Identify which cell holds the provided text, then report its (x, y) central coordinate. 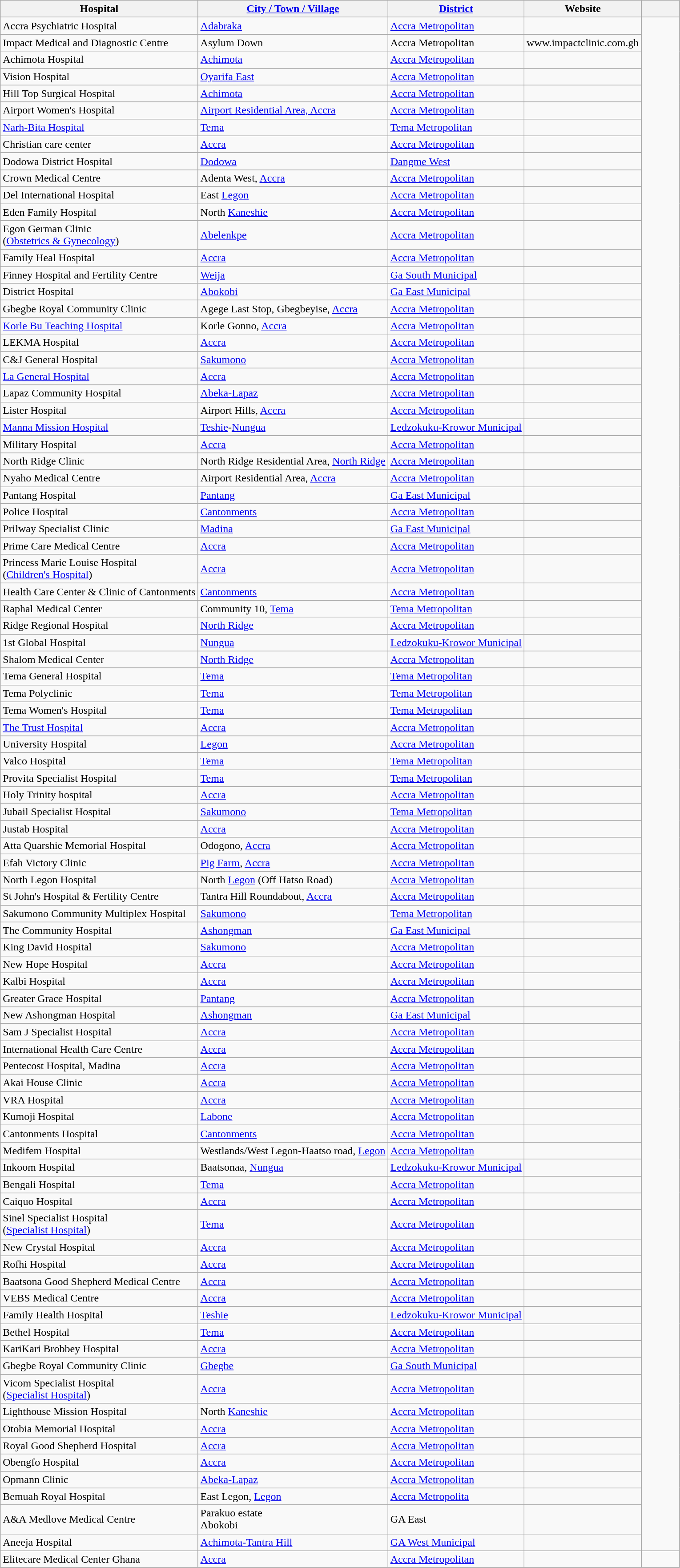
New Hope Hospital (99, 964)
Inkoom Hospital (99, 1168)
Crown Medical Centre (99, 178)
Bethel Hospital (99, 1332)
District Hospital (99, 292)
East Legon (293, 195)
Military Hospital (99, 444)
Pantang Hospital (99, 495)
Dodowa (293, 161)
Opmann Clinic (99, 1479)
Aneeja Hospital (99, 1542)
Achimota Hospital (99, 60)
St John's Hospital & Fertility Centre (99, 897)
www.impactclinic.com.gh (583, 43)
Lapaz Community Hospital (99, 393)
Community 10, Tema (293, 609)
C&J General Hospital (99, 360)
Korle Gonno, Accra (293, 326)
Efah Victory Clinic (99, 863)
Justab Hospital (99, 829)
The Trust Hospital (99, 727)
Sam J Specialist Hospital (99, 1032)
Nungua (293, 643)
Airport Hills, Accra (293, 410)
Jubail Specialist Hospital (99, 812)
Medifem Hospital (99, 1151)
Asylum Down (293, 43)
Tema Women's Hospital (99, 710)
Tantra Hill Roundabout, Accra (293, 897)
Abelenkpe (293, 235)
City / Town / Village (293, 9)
Greater Grace Hospital (99, 998)
Bemuah Royal Hospital (99, 1496)
Korle Bu Teaching Hospital (99, 326)
KariKari Brobbey Hospital (99, 1349)
Bengali Hospital (99, 1184)
Kalbi Hospital (99, 981)
LEKMA Hospital (99, 343)
Westlands/West Legon-Haatso road, Legon (293, 1151)
Hill Top Surgical Hospital (99, 93)
Cantonments Hospital (99, 1134)
Vicom Specialist Hospital (Specialist Hospital) (99, 1389)
Odogono, Accra (293, 846)
Police Hospital (99, 512)
Pig Farm, Accra (293, 863)
Holy Trinity hospital (99, 795)
King David Hospital (99, 947)
Narh-Bita Hospital (99, 127)
Princess Marie Louise Hospital(Children's Hospital) (99, 569)
Finney Hospital and Fertility Centre (99, 275)
Website (583, 9)
University Hospital (99, 744)
VRA Hospital (99, 1100)
Kumoji Hospital (99, 1117)
Labone (293, 1117)
Tema Polyclinic (99, 693)
Family Heal Hospital (99, 258)
Oyarifa East (293, 77)
La General Hospital (99, 376)
Accra Metropolita (456, 1496)
Lighthouse Mission Hospital (99, 1412)
Legon (293, 744)
GA West Municipal (456, 1542)
East Legon, Legon (293, 1496)
International Health Care Centre (99, 1049)
Royal Good Shepherd Hospital (99, 1446)
A&A Medlove Medical Centre (99, 1519)
New Crystal Hospital (99, 1247)
Airport Women's Hospital (99, 110)
Eden Family Hospital (99, 212)
Abokobi (293, 292)
Prime Care Medical Centre (99, 546)
Elitecare Medical Center Ghana (99, 1559)
Accra Psychiatric Hospital (99, 26)
District (456, 9)
Baatsonaa, Nungua (293, 1168)
Akai House Clinic (99, 1083)
Ridge Regional Hospital (99, 626)
Provita Specialist Hospital (99, 778)
Egon German Clinic(Obstetrics & Gynecology) (99, 235)
Achimota-Tantra Hill (293, 1542)
GA East (456, 1519)
Obengfo Hospital (99, 1463)
North Legon (Off Hatso Road) (293, 880)
The Community Hospital (99, 930)
Tema General Hospital (99, 676)
Hospital (99, 9)
Atta Quarshie Memorial Hospital (99, 846)
1st Global Hospital (99, 643)
Valco Hospital (99, 761)
Weija (293, 275)
Del International Hospital (99, 195)
Manna Mission Hospital (99, 427)
Sinel Specialist Hospital(Specialist Hospital) (99, 1224)
Shalom Medical Center (99, 659)
Otobia Memorial Hospital (99, 1429)
Health Care Center & Clinic of Cantonments (99, 592)
Baatsona Good Shepherd Medical Centre (99, 1281)
Raphal Medical Center (99, 609)
Teshie-Nungua (293, 427)
Pentecost Hospital, Madina (99, 1066)
Adenta West, Accra (293, 178)
Christian care center (99, 144)
Dodowa District Hospital (99, 161)
Family Health Hospital (99, 1315)
Madina (293, 529)
Nyaho Medical Centre (99, 478)
Lister Hospital (99, 410)
Sakumono Community Multiplex Hospital (99, 913)
Parakuo estateAbokobi (293, 1519)
Caiquo Hospital (99, 1201)
Teshie (293, 1315)
Rofhi Hospital (99, 1264)
Agege Last Stop, Gbegbeyise, Accra (293, 309)
Prilway Specialist Clinic (99, 529)
North Ridge Residential Area, North Ridge (293, 461)
North Ridge Clinic (99, 461)
New Ashongman Hospital (99, 1015)
Adabraka (293, 26)
North Legon Hospital (99, 880)
VEBS Medical Centre (99, 1298)
Vision Hospital (99, 77)
Gbegbe (293, 1366)
Impact Medical and Diagnostic Centre (99, 43)
Dangme West (456, 161)
